For the text-containing cell, return its midpoint in [x, y] coordinate format. 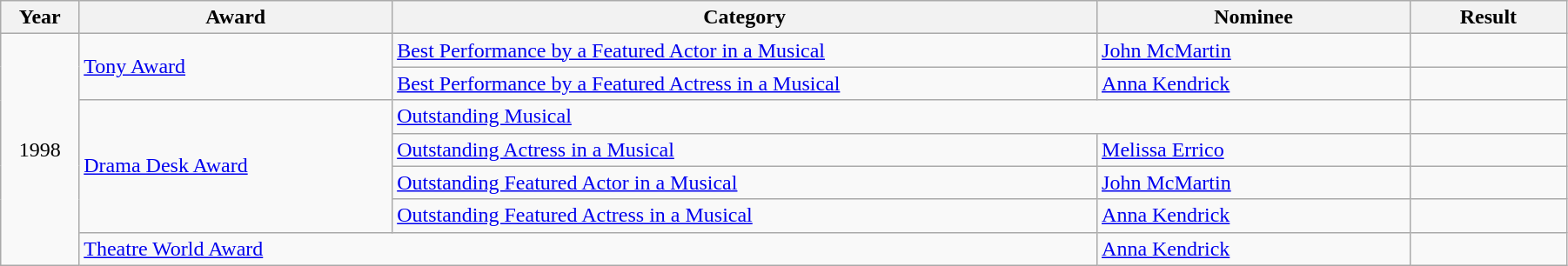
Result [1488, 17]
Tony Award [236, 67]
Theatre World Award [588, 249]
Drama Desk Award [236, 166]
Category [745, 17]
Outstanding Musical [901, 116]
Outstanding Featured Actor in a Musical [745, 183]
Best Performance by a Featured Actress in a Musical [745, 83]
Nominee [1254, 17]
1998 [40, 150]
Melissa Errico [1254, 150]
Outstanding Featured Actress in a Musical [745, 216]
Outstanding Actress in a Musical [745, 150]
Year [40, 17]
Best Performance by a Featured Actor in a Musical [745, 50]
Award [236, 17]
